Determine the [x, y] coordinate at the center of the cell enclosing the given text.  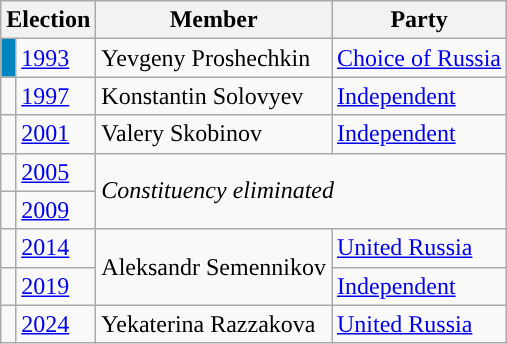
Yevgeny Proshechkin [214, 58]
2024 [56, 324]
Constituency eliminated [302, 191]
2014 [56, 248]
Choice of Russia [420, 58]
Party [420, 20]
2001 [56, 134]
2005 [56, 172]
Konstantin Solovyev [214, 96]
Aleksandr Semennikov [214, 267]
1993 [56, 58]
Yekaterina Razzakova [214, 324]
2019 [56, 286]
Election [48, 20]
1997 [56, 96]
Valery Skobinov [214, 134]
2009 [56, 210]
Member [214, 20]
